From the cell containing the given text, extract its center point as [x, y] coordinate. 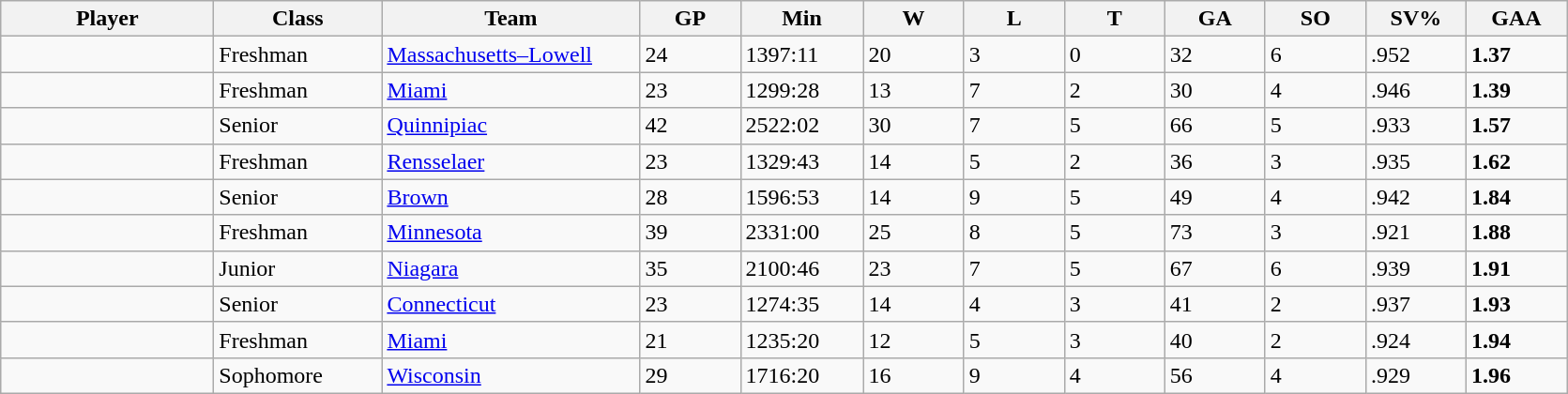
1397:11 [801, 54]
1274:35 [801, 304]
2522:02 [801, 126]
42 [691, 126]
1.37 [1516, 54]
0 [1115, 54]
56 [1214, 375]
35 [691, 268]
GAA [1516, 19]
.924 [1415, 340]
12 [914, 340]
21 [691, 340]
66 [1214, 126]
24 [691, 54]
73 [1214, 233]
8 [1013, 233]
.942 [1415, 197]
Quinnipiac [510, 126]
1.94 [1516, 340]
2331:00 [801, 233]
Player [107, 19]
25 [914, 233]
SV% [1415, 19]
20 [914, 54]
1.91 [1516, 268]
1329:43 [801, 161]
T [1115, 19]
67 [1214, 268]
36 [1214, 161]
1299:28 [801, 90]
GA [1214, 19]
W [914, 19]
.921 [1415, 233]
1235:20 [801, 340]
13 [914, 90]
1.39 [1516, 90]
Connecticut [510, 304]
Junior [298, 268]
41 [1214, 304]
39 [691, 233]
.939 [1415, 268]
1596:53 [801, 197]
Team [510, 19]
.937 [1415, 304]
Brown [510, 197]
1.88 [1516, 233]
.946 [1415, 90]
1.62 [1516, 161]
29 [691, 375]
1716:20 [801, 375]
L [1013, 19]
49 [1214, 197]
1.57 [1516, 126]
.929 [1415, 375]
SO [1316, 19]
28 [691, 197]
GP [691, 19]
Minnesota [510, 233]
Min [801, 19]
Rensselaer [510, 161]
Wisconsin [510, 375]
1.84 [1516, 197]
16 [914, 375]
32 [1214, 54]
1.93 [1516, 304]
2100:46 [801, 268]
40 [1214, 340]
.952 [1415, 54]
Sophomore [298, 375]
.935 [1415, 161]
1.96 [1516, 375]
Class [298, 19]
Massachusetts–Lowell [510, 54]
.933 [1415, 126]
Niagara [510, 268]
